Return (X, Y) of the center of cell containing provided text 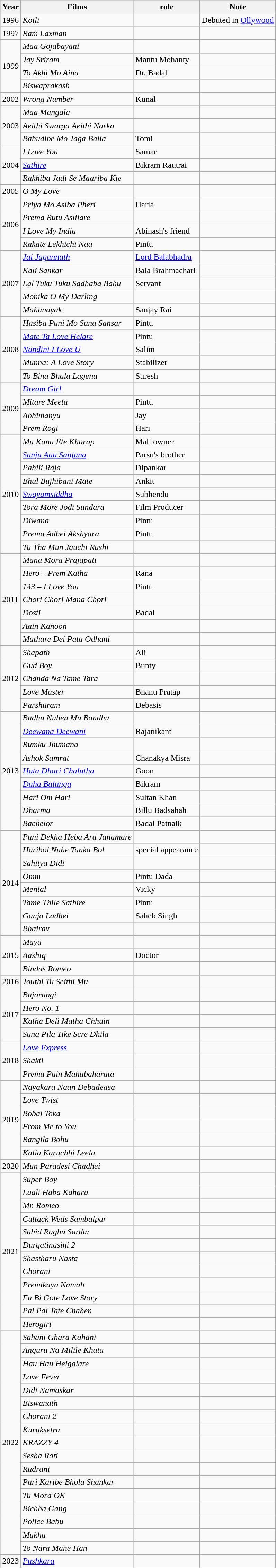
Goon (167, 771)
Ram Laxman (77, 33)
Lal Tuku Tuku Sadhaba Bahu (77, 283)
2006 (10, 224)
Mun Paradesi Chadhei (77, 1166)
Diwana (77, 520)
Lord Balabhadra (167, 257)
Sesha Rati (77, 1456)
Nandini I Love U (77, 349)
Ganja Ladhei (77, 916)
Rangila Bohu (77, 1140)
1997 (10, 33)
Sanjay Rai (167, 310)
special appearance (167, 850)
Year (10, 7)
Rudrani (77, 1469)
Herogiri (77, 1324)
2020 (10, 1166)
Kunal (167, 99)
Haria (167, 205)
Mathare Dei Pata Odhani (77, 639)
Omm (77, 876)
Mukha (77, 1535)
Hero – Prem Katha (77, 573)
To Bina Bhala Lagena (77, 375)
Rakate Lekhichi Naa (77, 244)
Bikram (167, 784)
2002 (10, 99)
Katha Deli Matha Chhuin (77, 1021)
Tomi (167, 138)
Hero No. 1 (77, 1008)
Laali Haba Kahara (77, 1192)
Mahanayak (77, 310)
Sahitya Didi (77, 863)
Premikaya Namah (77, 1285)
Tu Mora OK (77, 1495)
Billu Badsahah (167, 810)
2016 (10, 981)
Pushkara (77, 1561)
Subhendu (167, 494)
2005 (10, 191)
Kalia Karuchhi Leela (77, 1153)
Stabilizer (167, 362)
Mate Ta Love Helare (77, 336)
O My Love (77, 191)
Ankit (167, 481)
Vicky (167, 889)
Ea Bi Gote Love Story (77, 1298)
I Love You (77, 152)
role (167, 7)
2019 (10, 1120)
2008 (10, 349)
Rakhiba Jadi Se Maariba Kie (77, 178)
Maa Mangala (77, 112)
Bahudibe Mo Jaga Balia (77, 138)
Dipankar (167, 468)
Pahili Raja (77, 468)
2022 (10, 1442)
Love Twist (77, 1100)
Koili (77, 20)
Parshuram (77, 705)
Suna Pila Tike Scre Dhila (77, 1034)
2010 (10, 494)
Bajarangi (77, 995)
Deewana Deewani (77, 731)
Prema Rutu Aslilare (77, 218)
From Me to You (77, 1126)
Hata Dhari Chalutha (77, 771)
Biswanath (77, 1403)
Mr. Romeo (77, 1205)
Mitare Meeta (77, 402)
Bhairav (77, 929)
Sahani Ghara Kahani (77, 1337)
Sanju Aau Sanjana (77, 455)
Swayamsiddha (77, 494)
Cuttack Weds Sambalpur (77, 1218)
2013 (10, 771)
Aashiq (77, 955)
Shastharu Nasta (77, 1258)
Biswaprakash (77, 86)
2021 (10, 1251)
Jay Sriram (77, 60)
Gud Boy (77, 665)
Aeithi Swarga Aeithi Narka (77, 125)
Bachelor (77, 824)
Prema Adhei Akshyara (77, 534)
Tu Tha Mun Jauchi Rushi (77, 547)
Mall owner (167, 442)
Dr. Badal (167, 73)
Bindas Romeo (77, 968)
Note (238, 7)
2003 (10, 125)
To Akhi Mo Aina (77, 73)
Hau Hau Heigalare (77, 1363)
Mana Mora Prajapati (77, 560)
2015 (10, 955)
Chori Chori Mana Chori (77, 600)
Sultan Khan (167, 797)
Munna: A Love Story (77, 362)
To Nara Mane Han (77, 1548)
Kuruksetra (77, 1430)
Sathire (77, 165)
Pari Karibe Bhola Shankar (77, 1482)
2004 (10, 165)
Tora More Jodi Sundara (77, 507)
2018 (10, 1061)
Nayakara Naan Debadeasa (77, 1087)
Bobal Toka (77, 1113)
Pal Pal Tate Chahen (77, 1311)
Mu Kana Ete Kharap (77, 442)
2007 (10, 283)
Badhu Nuhen Mu Bandhu (77, 718)
2017 (10, 1014)
2011 (10, 599)
Dosti (77, 613)
Dharma (77, 810)
Didi Namaskar (77, 1390)
Bichha Gang (77, 1508)
Police Babu (77, 1522)
Doctor (167, 955)
143 – I Love You (77, 587)
Love Fever (77, 1377)
Aain Kanoon (77, 626)
Shakti (77, 1061)
Haribol Nuhe Tanka Bol (77, 850)
Tame Thile Sathire (77, 903)
Rana (167, 573)
Badal Patnaik (167, 824)
Mental (77, 889)
Servant (167, 283)
Saheb Singh (167, 916)
Bhanu Pratap (167, 692)
Rumku Jhumana (77, 744)
Chorani 2 (77, 1416)
Monika O My Darling (77, 297)
Bhul Bujhibani Mate (77, 481)
Wrong Number (77, 99)
Rajanikant (167, 731)
Prema Pain Mahabaharata (77, 1074)
Love Master (77, 692)
Puni Dekha Heba Ara Janamare (77, 837)
Hari (167, 428)
Pintu Dada (167, 876)
Hasiba Puni Mo Suna Sansar (77, 323)
Dream Girl (77, 389)
Prem Rogi (77, 428)
Shapath (77, 652)
KRAZZY-4 (77, 1443)
Debuted in Ollywood (238, 20)
Jouthi Tu Seithi Mu (77, 981)
Love Express (77, 1048)
Debasis (167, 705)
Mantu Mohanty (167, 60)
Films (77, 7)
Parsu's brother (167, 455)
Jay (167, 415)
2023 (10, 1561)
Film Producer (167, 507)
Chanda Na Tame Tara (77, 679)
Priya Mo Asiba Pheri (77, 205)
Maya (77, 942)
Bunty (167, 665)
Durgatinasini 2 (77, 1245)
Chorani (77, 1271)
Suresh (167, 375)
Abhimanyu (77, 415)
Anguru Na Milile Khata (77, 1350)
1996 (10, 20)
Kali Sankar (77, 270)
Abinash's friend (167, 231)
Chanakya Misra (167, 758)
Ali (167, 652)
Jai Jagannath (77, 257)
Super Boy (77, 1179)
Daha Balunga (77, 784)
I Love My India (77, 231)
Badal (167, 613)
Maa Gojabayani (77, 46)
Bikram Rautrai (167, 165)
Hari Om Hari (77, 797)
Ashok Samrat (77, 758)
2009 (10, 409)
Sahid Raghu Sardar (77, 1232)
Samar (167, 152)
Salim (167, 349)
1999 (10, 66)
2012 (10, 679)
2014 (10, 883)
Bala Brahmachari (167, 270)
